Output the (x, y) coordinate of the center of the cell containing the given text.  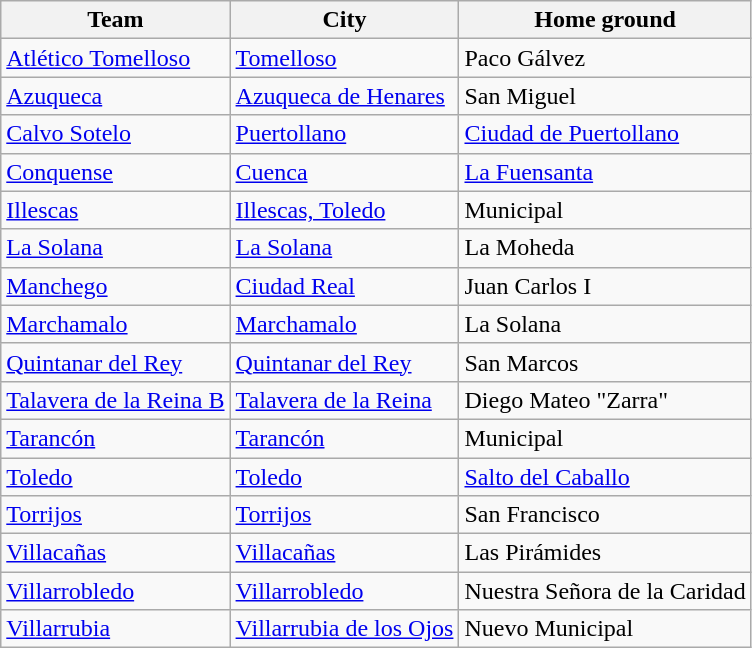
Illescas, Toledo (344, 210)
City (344, 20)
Paco Gálvez (605, 58)
Calvo Sotelo (116, 134)
San Francisco (605, 515)
Nuestra Señora de la Caridad (605, 591)
Ciudad Real (344, 286)
San Marcos (605, 362)
Azuqueca (116, 96)
Azuqueca de Henares (344, 96)
Ciudad de Puertollano (605, 134)
Home ground (605, 20)
Atlético Tomelloso (116, 58)
Juan Carlos I (605, 286)
Team (116, 20)
Talavera de la Reina (344, 400)
Diego Mateo "Zarra" (605, 400)
Conquense (116, 172)
Manchego (116, 286)
Puertollano (344, 134)
Villarrubia de los Ojos (344, 629)
Talavera de la Reina B (116, 400)
Cuenca (344, 172)
Tomelloso (344, 58)
San Miguel (605, 96)
Illescas (116, 210)
Salto del Caballo (605, 477)
Las Pirámides (605, 553)
Villarrubia (116, 629)
La Moheda (605, 248)
Nuevo Municipal (605, 629)
La Fuensanta (605, 172)
